From the cell containing the given text, extract its center point as [x, y] coordinate. 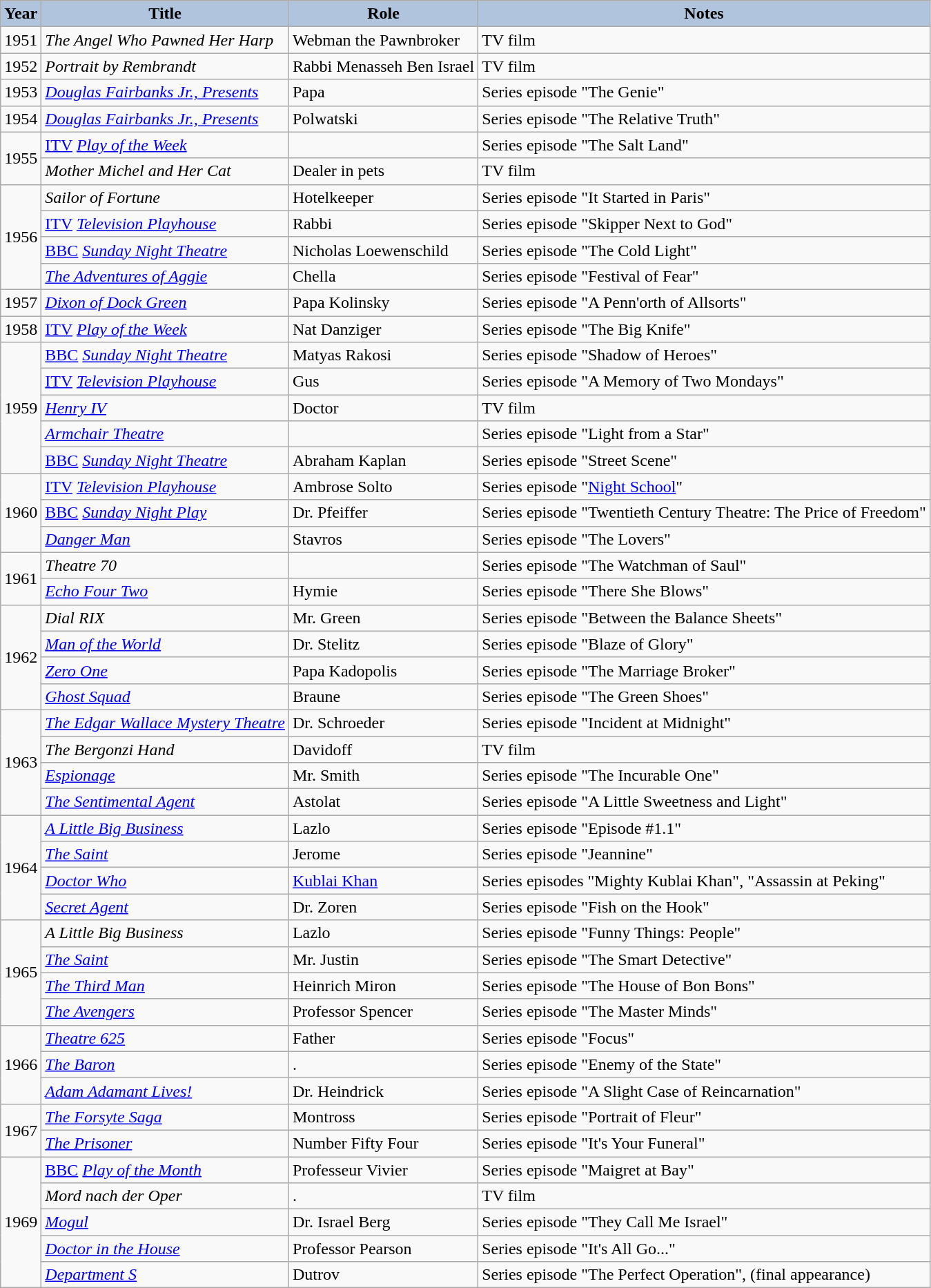
Theatre 625 [166, 1038]
Secret Agent [166, 907]
Series episodes "Mighty Kublai Khan", "Assassin at Peking" [704, 881]
Dutrov [383, 1275]
Series episode "The Smart Detective" [704, 959]
Series episode "Twentieth Century Theatre: The Price of Freedom" [704, 513]
1966 [21, 1064]
1963 [21, 762]
Mother Michel and Her Cat [166, 171]
Series episode "Festival of Fear" [704, 276]
1952 [21, 66]
Series episode "Between the Balance Sheets" [704, 618]
Series episode "Shadow of Heroes" [704, 355]
Series episode "Enemy of the State" [704, 1064]
The Third Man [166, 986]
Professor Spencer [383, 1012]
Dr. Heindrick [383, 1091]
Braune [383, 696]
Role [383, 14]
1960 [21, 513]
1956 [21, 237]
Series episode "Skipper Next to God" [704, 224]
Dr. Pfeiffer [383, 513]
1957 [21, 302]
Series episode "It Started in Paris" [704, 197]
Series episode "Funny Things: People" [704, 933]
Series episode "It's All Go..." [704, 1249]
Hymie [383, 592]
Mr. Green [383, 618]
Series episode "A Little Sweetness and Light" [704, 802]
Series episode "The Green Shoes" [704, 696]
Series episode "Jeannine" [704, 855]
Ambrose Solto [383, 487]
Series episode "Night School" [704, 487]
1961 [21, 578]
Rabbi [383, 224]
Montross [383, 1117]
Series episode "There She Blows" [704, 592]
Series episode "Portrait of Fleur" [704, 1117]
The Bergonzi Hand [166, 749]
Series episode "The Genie" [704, 92]
Series episode "The Big Knife" [704, 329]
Davidoff [383, 749]
Astolat [383, 802]
Hotelkeeper [383, 197]
Dr. Schroeder [383, 723]
Series episode "The Salt Land" [704, 145]
Portrait by Rembrandt [166, 66]
Echo Four Two [166, 592]
Mr. Justin [383, 959]
Professor Pearson [383, 1249]
Number Fifty Four [383, 1143]
Kublai Khan [383, 881]
Ghost Squad [166, 696]
The Baron [166, 1064]
Papa Kolinsky [383, 302]
Nat Danziger [383, 329]
Doctor [383, 408]
1964 [21, 868]
Webman the Pawnbroker [383, 40]
Series episode "Focus" [704, 1038]
Dr. Stelitz [383, 644]
1959 [21, 408]
Series episode "The Marriage Broker" [704, 670]
Gus [383, 382]
Rabbi Menasseh Ben Israel [383, 66]
The Prisoner [166, 1143]
Sailor of Fortune [166, 197]
1969 [21, 1222]
The Forsyte Saga [166, 1117]
Series episode "They Call Me Israel" [704, 1222]
Notes [704, 14]
Chella [383, 276]
Series episode "The Lovers" [704, 539]
Series episode "A Slight Case of Reincarnation" [704, 1091]
Adam Adamant Lives! [166, 1091]
1962 [21, 657]
Title [166, 14]
Danger Man [166, 539]
Matyas Rakosi [383, 355]
Henry IV [166, 408]
Mr. Smith [383, 776]
Papa [383, 92]
Series episode "The Relative Truth" [704, 119]
Series episode "The Perfect Operation", (final appearance) [704, 1275]
1953 [21, 92]
Dr. Zoren [383, 907]
Department S [166, 1275]
Theatre 70 [166, 565]
Professeur Vivier [383, 1170]
Series episode "A Penn'orth of Allsorts" [704, 302]
1967 [21, 1130]
1954 [21, 119]
Series episode "Light from a Star" [704, 434]
1965 [21, 973]
Nicholas Loewenschild [383, 250]
Man of the World [166, 644]
1955 [21, 158]
Series episode "The Cold Light" [704, 250]
Doctor Who [166, 881]
BBC Sunday Night Play [166, 513]
The Sentimental Agent [166, 802]
Series episode "Maigret at Bay" [704, 1170]
Series episode "The House of Bon Bons" [704, 986]
The Avengers [166, 1012]
Abraham Kaplan [383, 460]
Stavros [383, 539]
Father [383, 1038]
Series episode "Blaze of Glory" [704, 644]
Papa Kadopolis [383, 670]
Series episode "Incident at Midnight" [704, 723]
Series episode "The Master Minds" [704, 1012]
Heinrich Miron [383, 986]
1958 [21, 329]
Series episode "Episode #1.1" [704, 828]
Dixon of Dock Green [166, 302]
Espionage [166, 776]
Series episode "A Memory of Two Mondays" [704, 382]
BBC Play of the Month [166, 1170]
Jerome [383, 855]
Dealer in pets [383, 171]
Series episode "Fish on the Hook" [704, 907]
Polwatski [383, 119]
1951 [21, 40]
Dr. Israel Berg [383, 1222]
The Angel Who Pawned Her Harp [166, 40]
Armchair Theatre [166, 434]
Series episode "It's Your Funeral" [704, 1143]
Year [21, 14]
Mogul [166, 1222]
Mord nach der Oper [166, 1196]
Series episode "The Watchman of Saul" [704, 565]
The Adventures of Aggie [166, 276]
Zero One [166, 670]
Series episode "The Incurable One" [704, 776]
Series episode "Street Scene" [704, 460]
The Edgar Wallace Mystery Theatre [166, 723]
Doctor in the House [166, 1249]
Dial RIX [166, 618]
